Detect which cell encompasses the target text, then output its [X, Y] center coordinate. 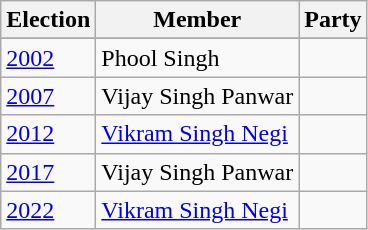
2017 [48, 172]
2012 [48, 134]
Member [198, 20]
Phool Singh [198, 58]
2022 [48, 210]
2002 [48, 58]
Party [333, 20]
Election [48, 20]
2007 [48, 96]
